Determine the (X, Y) coordinate at the center of the cell enclosing the given text.  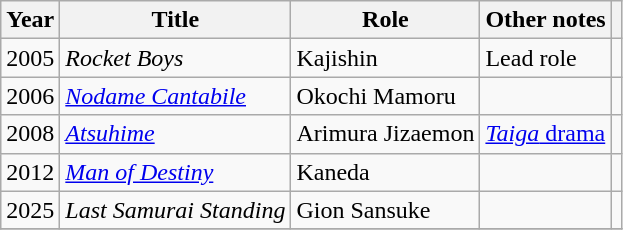
Rocket Boys (176, 58)
Other notes (546, 20)
Nodame Cantabile (176, 96)
Lead role (546, 58)
Okochi Mamoru (386, 96)
Last Samurai Standing (176, 210)
Atsuhime (176, 134)
Taiga drama (546, 134)
Role (386, 20)
2008 (30, 134)
Kaneda (386, 172)
2025 (30, 210)
Year (30, 20)
2006 (30, 96)
2012 (30, 172)
Man of Destiny (176, 172)
Gion Sansuke (386, 210)
2005 (30, 58)
Arimura Jizaemon (386, 134)
Kajishin (386, 58)
Title (176, 20)
